Locate the cell with the specified text and output its (X, Y) center coordinate. 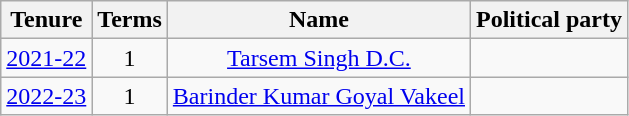
2022-23 (46, 96)
Political party (550, 20)
Tenure (46, 20)
Barinder Kumar Goyal Vakeel (318, 96)
Name (318, 20)
Terms (130, 20)
2021-22 (46, 58)
Tarsem Singh D.C. (318, 58)
